Pinpoint the cell where the given text exists, returning its (x, y) midpoint coordinate. 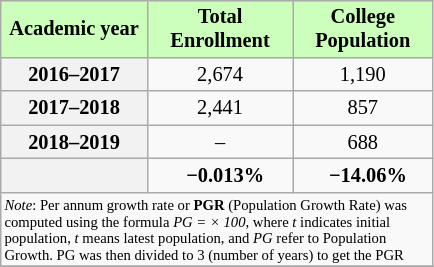
1,190 (363, 75)
2,441 (220, 108)
– (220, 142)
2,674 (220, 75)
688 (363, 142)
CollegePopulation (363, 29)
Academic year (74, 29)
−14.06% (363, 176)
2018–2019 (74, 142)
857 (363, 108)
2017–2018 (74, 108)
−0.013% (220, 176)
TotalEnrollment (220, 29)
2016–2017 (74, 75)
